Detect which cell encompasses the target text, then output its [x, y] center coordinate. 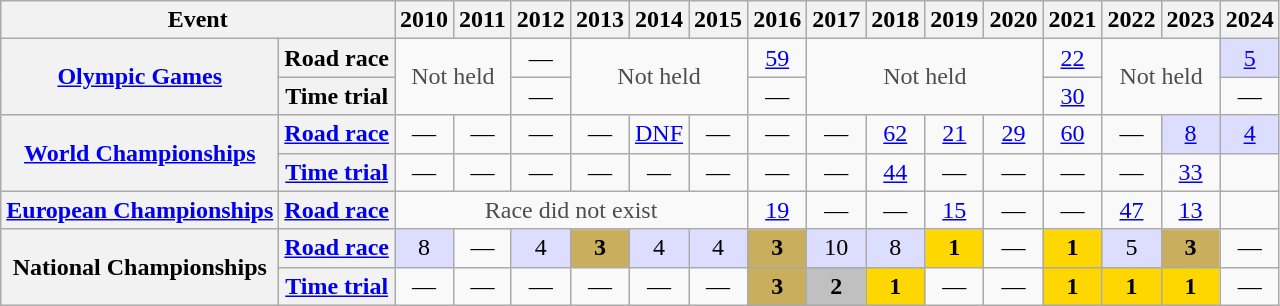
59 [778, 58]
13 [1190, 210]
2018 [896, 20]
2014 [658, 20]
10 [836, 248]
Olympic Games [140, 77]
33 [1190, 172]
2023 [1190, 20]
2021 [1072, 20]
62 [896, 134]
15 [954, 210]
2012 [540, 20]
2024 [1250, 20]
60 [1072, 134]
2020 [1014, 20]
2015 [718, 20]
2019 [954, 20]
European Championships [140, 210]
World Championships [140, 153]
2017 [836, 20]
2022 [1132, 20]
19 [778, 210]
44 [896, 172]
Event [198, 20]
22 [1072, 58]
2011 [483, 20]
47 [1132, 210]
21 [954, 134]
2 [836, 286]
DNF [658, 134]
29 [1014, 134]
Race did not exist [572, 210]
30 [1072, 96]
2016 [778, 20]
2013 [600, 20]
National Championships [140, 267]
2010 [424, 20]
